Detect which cell encompasses the target text, then output its (X, Y) center coordinate. 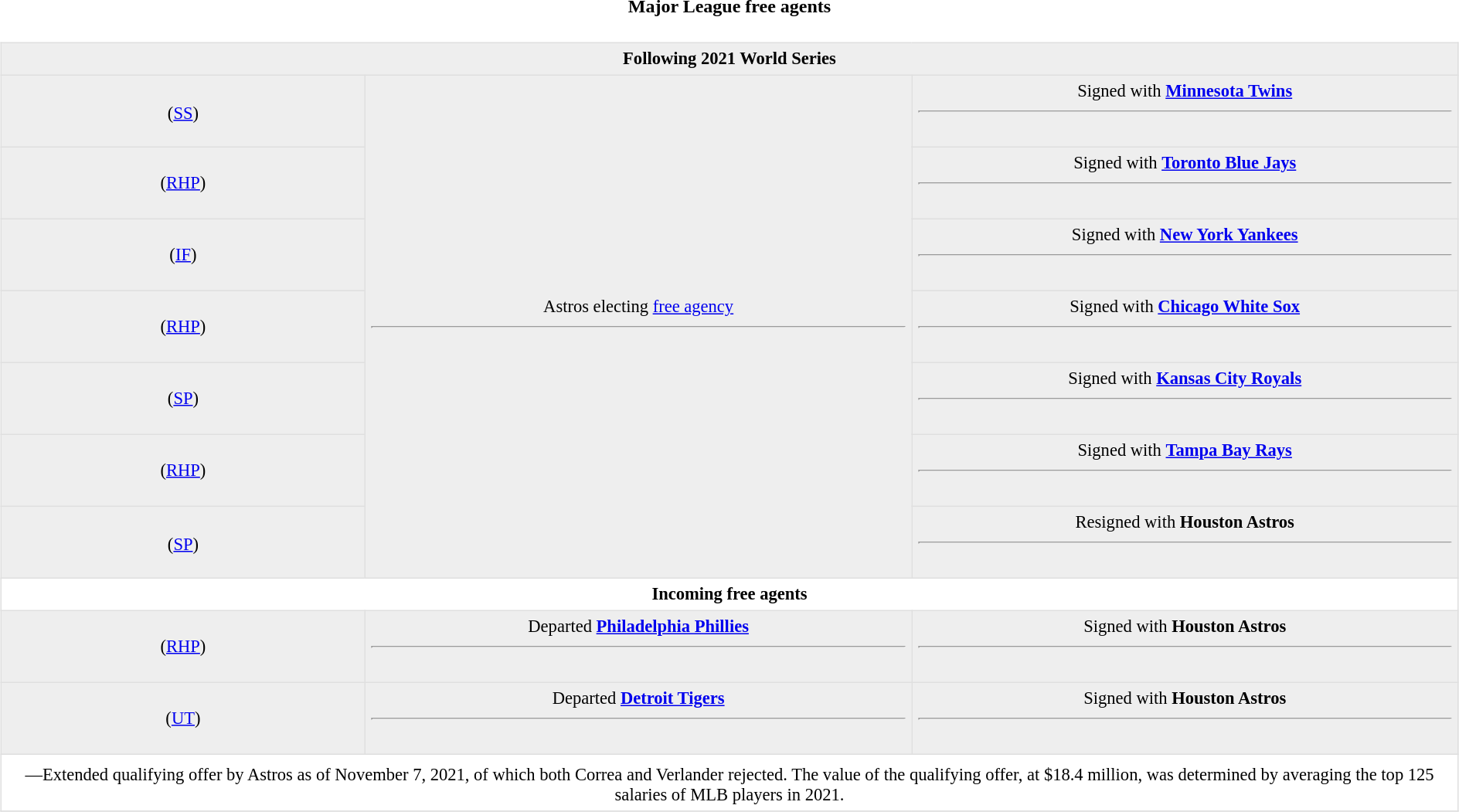
(IF) (182, 255)
Signed with Chicago White Sox (1185, 326)
Signed with Kansas City Royals (1185, 399)
Signed with New York Yankees (1185, 255)
(SS) (182, 111)
Resigned with Houston Astros (1185, 542)
Signed with Toronto Blue Jays (1185, 182)
Incoming free agents (729, 595)
Following 2021 World Series (729, 59)
Departed Detroit Tigers (638, 719)
Signed with Tampa Bay Rays (1185, 470)
(UT) (182, 719)
Astros electing free agency (638, 326)
Signed with Minnesota Twins (1185, 111)
Departed Philadelphia Phillies (638, 647)
